Locate the cell with the specified text and output its (X, Y) center coordinate. 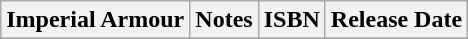
Release Date (396, 20)
ISBN (292, 20)
Notes (224, 20)
Imperial Armour (96, 20)
